Detect which cell encompasses the target text, then output its (X, Y) center coordinate. 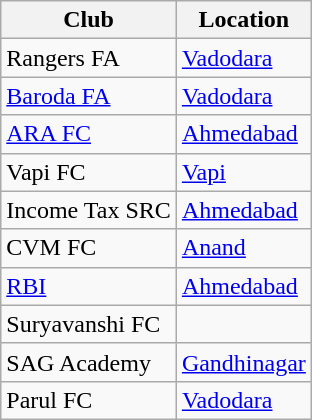
Vapi (244, 172)
Location (244, 20)
RBI (89, 286)
Rangers FA (89, 58)
CVM FC (89, 248)
Parul FC (89, 400)
Income Tax SRC (89, 210)
SAG Academy (89, 362)
Gandhinagar (244, 362)
ARA FC (89, 134)
Suryavanshi FC (89, 324)
Vapi FC (89, 172)
Club (89, 20)
Anand (244, 248)
Baroda FA (89, 96)
